From the cell containing the given text, extract its center point as (X, Y) coordinate. 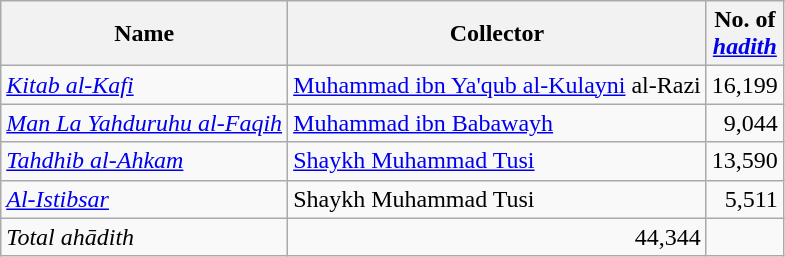
13,590 (744, 161)
Man La Yahduruhu al-Faqih (144, 123)
44,344 (498, 237)
Muhammad ibn Babawayh (498, 123)
9,044 (744, 123)
Collector (498, 34)
Al-Istibsar (144, 199)
5,511 (744, 199)
Name (144, 34)
16,199 (744, 85)
Kitab al-Kafi (144, 85)
Muhammad ibn Ya'qub al-Kulayni al-Razi (498, 85)
No. of hadith (744, 34)
Tahdhib al-Ahkam (144, 161)
Total ahādith (144, 237)
